For the text-containing cell, return its midpoint in [X, Y] coordinate format. 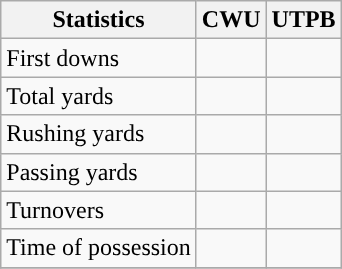
CWU [231, 20]
First downs [99, 58]
Statistics [99, 20]
Turnovers [99, 210]
UTPB [304, 20]
Total yards [99, 96]
Time of possession [99, 248]
Passing yards [99, 172]
Rushing yards [99, 134]
